Pinpoint the cell where the given text exists, returning its [x, y] midpoint coordinate. 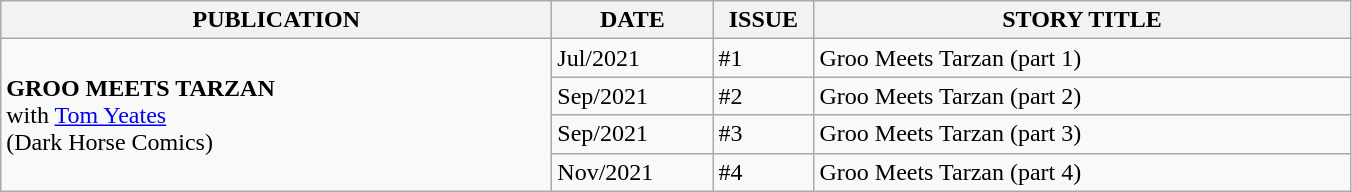
DATE [632, 20]
Nov/2021 [632, 172]
Groo Meets Tarzan (part 2) [1082, 96]
STORY TITLE [1082, 20]
#4 [764, 172]
#1 [764, 58]
Groo Meets Tarzan (part 1) [1082, 58]
PUBLICATION [276, 20]
Groo Meets Tarzan (part 4) [1082, 172]
#3 [764, 134]
GROO MEETS TARZANwith Tom Yeates(Dark Horse Comics) [276, 115]
#2 [764, 96]
ISSUE [764, 20]
Jul/2021 [632, 58]
Groo Meets Tarzan (part 3) [1082, 134]
